Pinpoint the cell where the given text exists, returning its [X, Y] midpoint coordinate. 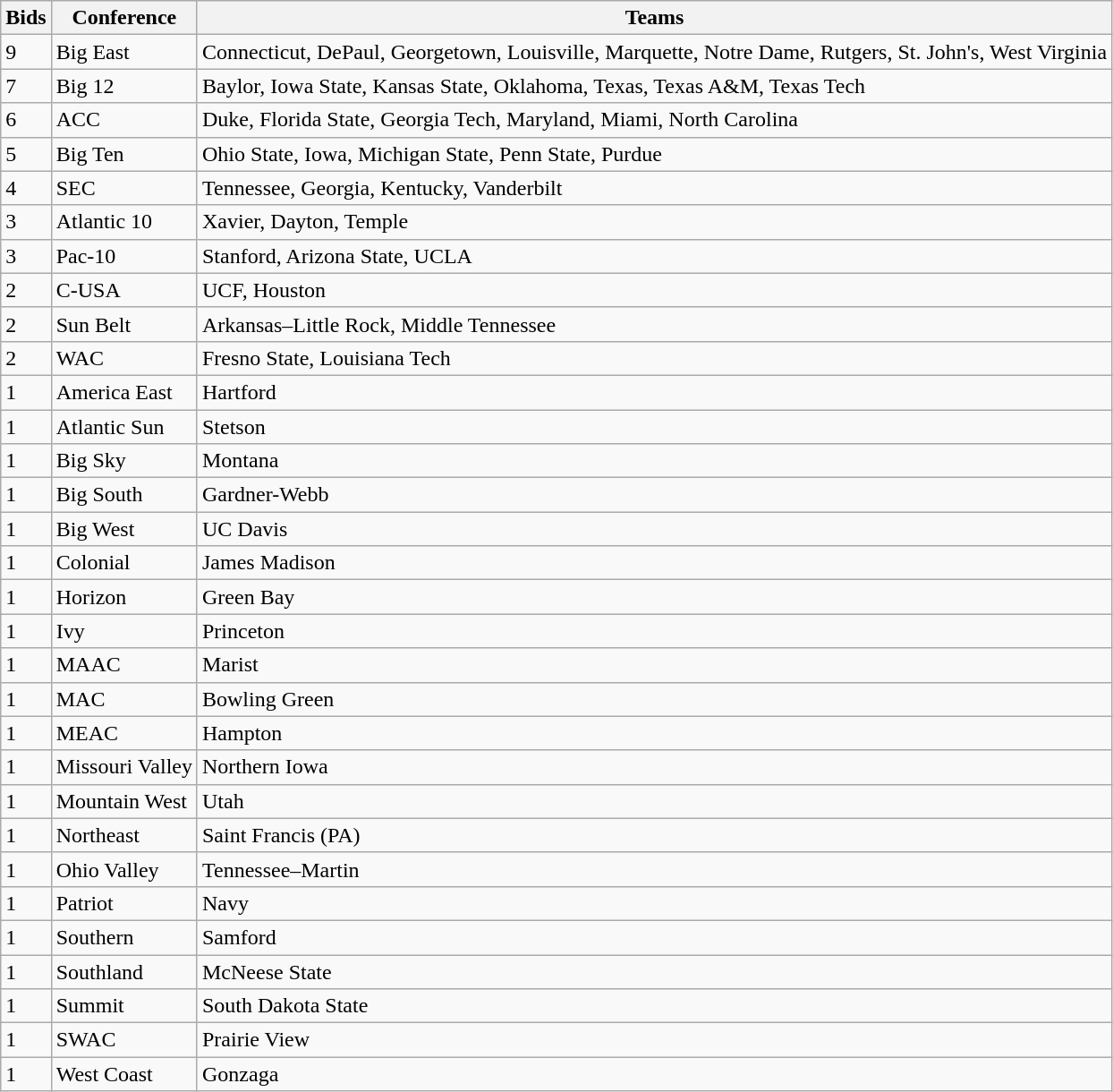
Bowling Green [654, 699]
UC Davis [654, 529]
Tennessee, Georgia, Kentucky, Vanderbilt [654, 188]
Summit [123, 1006]
Patriot [123, 903]
5 [26, 154]
SEC [123, 188]
Navy [654, 903]
Xavier, Dayton, Temple [654, 222]
Big 12 [123, 86]
Bids [26, 18]
Big South [123, 495]
Atlantic Sun [123, 427]
Ivy [123, 631]
Atlantic 10 [123, 222]
Gonzaga [654, 1074]
Arkansas–Little Rock, Middle Tennessee [654, 324]
6 [26, 120]
Hartford [654, 392]
South Dakota State [654, 1006]
C-USA [123, 290]
ACC [123, 120]
MAC [123, 699]
Horizon [123, 597]
Ohio Valley [123, 869]
McNeese State [654, 971]
WAC [123, 358]
Fresno State, Louisiana Tech [654, 358]
Saint Francis (PA) [654, 835]
Stetson [654, 427]
9 [26, 52]
James Madison [654, 563]
Teams [654, 18]
Connecticut, DePaul, Georgetown, Louisville, Marquette, Notre Dame, Rutgers, St. John's, West Virginia [654, 52]
Hampton [654, 733]
SWAC [123, 1040]
Prairie View [654, 1040]
Colonial [123, 563]
Conference [123, 18]
Montana [654, 461]
Samford [654, 937]
Utah [654, 801]
Big East [123, 52]
America East [123, 392]
Big Ten [123, 154]
Marist [654, 665]
4 [26, 188]
Green Bay [654, 597]
Mountain West [123, 801]
Baylor, Iowa State, Kansas State, Oklahoma, Texas, Texas A&M, Texas Tech [654, 86]
Duke, Florida State, Georgia Tech, Maryland, Miami, North Carolina [654, 120]
UCF, Houston [654, 290]
West Coast [123, 1074]
MEAC [123, 733]
Ohio State, Iowa, Michigan State, Penn State, Purdue [654, 154]
Tennessee–Martin [654, 869]
Sun Belt [123, 324]
MAAC [123, 665]
Princeton [654, 631]
Missouri Valley [123, 767]
Big West [123, 529]
Stanford, Arizona State, UCLA [654, 256]
Northern Iowa [654, 767]
Southland [123, 971]
Southern [123, 937]
Northeast [123, 835]
7 [26, 86]
Pac-10 [123, 256]
Big Sky [123, 461]
Gardner-Webb [654, 495]
